Pinpoint the cell where the given text exists, returning its [X, Y] midpoint coordinate. 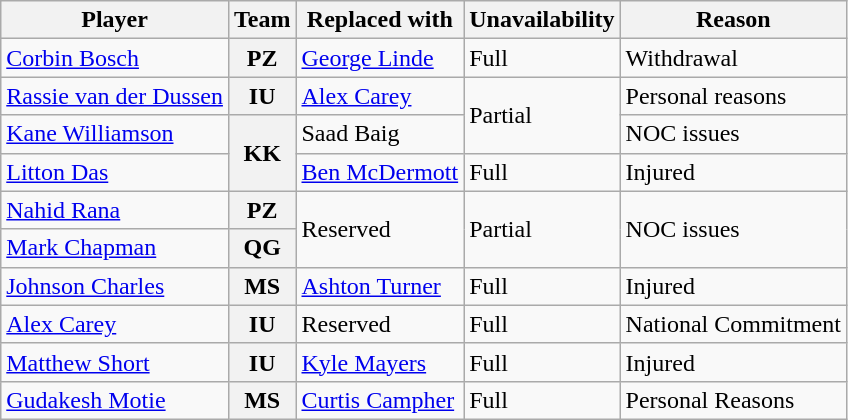
Reason [733, 20]
Rassie van der Dussen [115, 96]
Personal reasons [733, 96]
Replaced with [380, 20]
Curtis Campher [380, 400]
Kyle Mayers [380, 362]
Ashton Turner [380, 286]
Mark Chapman [115, 248]
Ben McDermott [380, 172]
Unavailability [542, 20]
Team [262, 20]
Matthew Short [115, 362]
Kane Williamson [115, 134]
Johnson Charles [115, 286]
Withdrawal [733, 58]
Gudakesh Motie [115, 400]
George Linde [380, 58]
QG [262, 248]
Personal Reasons [733, 400]
Saad Baig [380, 134]
Player [115, 20]
National Commitment [733, 324]
KK [262, 153]
Corbin Bosch [115, 58]
Nahid Rana [115, 210]
Litton Das [115, 172]
